Capture the cell that displays the provided text and extract its (x, y) central coordinate. 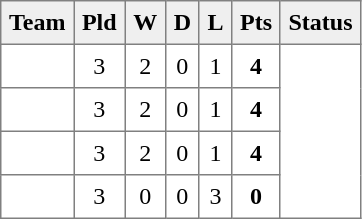
L (216, 23)
Pld (100, 23)
Status (320, 23)
D (182, 23)
W (145, 23)
Team (38, 23)
Pts (256, 23)
